From the cell containing the given text, extract its center point as (x, y) coordinate. 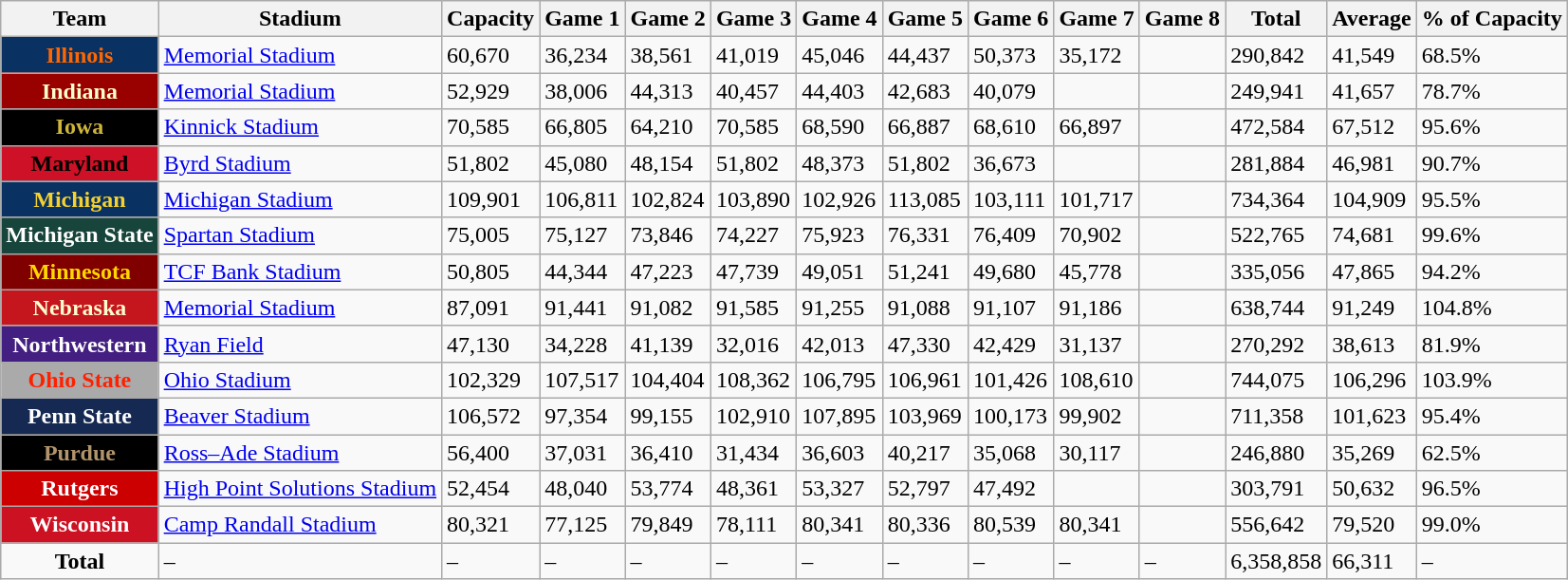
106,811 (582, 199)
40,457 (753, 91)
Indiana (80, 91)
30,117 (1097, 453)
47,223 (668, 271)
38,006 (582, 91)
42,683 (925, 91)
556,642 (1277, 525)
42,013 (839, 344)
47,739 (753, 271)
522,765 (1277, 235)
711,358 (1277, 416)
44,313 (668, 91)
103,890 (753, 199)
103.9% (1491, 380)
106,795 (839, 380)
44,403 (839, 91)
52,929 (491, 91)
104,909 (1372, 199)
46,981 (1372, 163)
47,865 (1372, 271)
472,584 (1277, 127)
Capacity (491, 19)
79,849 (668, 525)
52,454 (491, 489)
102,824 (668, 199)
Spartan Stadium (300, 235)
73,846 (668, 235)
48,361 (753, 489)
744,075 (1277, 380)
62.5% (1491, 453)
49,680 (1011, 271)
77,125 (582, 525)
Ross–Ade Stadium (300, 453)
Game 6 (1011, 19)
41,657 (1372, 91)
80,336 (925, 525)
103,969 (925, 416)
52,797 (925, 489)
47,130 (491, 344)
94.2% (1491, 271)
44,437 (925, 55)
87,091 (491, 308)
TCF Bank Stadium (300, 271)
56,400 (491, 453)
104,404 (668, 380)
53,774 (668, 489)
100,173 (1011, 416)
74,681 (1372, 235)
76,331 (925, 235)
638,744 (1277, 308)
91,441 (582, 308)
281,884 (1277, 163)
50,632 (1372, 489)
91,249 (1372, 308)
95.6% (1491, 127)
67,512 (1372, 127)
Game 5 (925, 19)
249,941 (1277, 91)
42,429 (1011, 344)
Camp Randall Stadium (300, 525)
44,344 (582, 271)
Ohio State (80, 380)
101,426 (1011, 380)
Ryan Field (300, 344)
45,778 (1097, 271)
74,227 (753, 235)
50,373 (1011, 55)
75,127 (582, 235)
53,327 (839, 489)
Penn State (80, 416)
76,409 (1011, 235)
103,111 (1011, 199)
31,137 (1097, 344)
108,362 (753, 380)
49,051 (839, 271)
79,520 (1372, 525)
45,080 (582, 163)
68,610 (1011, 127)
Illinois (80, 55)
31,434 (753, 453)
108,610 (1097, 380)
Kinnick Stadium (300, 127)
113,085 (925, 199)
68,590 (839, 127)
35,068 (1011, 453)
106,296 (1372, 380)
Nebraska (80, 308)
45,046 (839, 55)
70,902 (1097, 235)
Minnesota (80, 271)
51,241 (925, 271)
Northwestern (80, 344)
37,031 (582, 453)
66,311 (1372, 561)
107,517 (582, 380)
Team (80, 19)
Game 7 (1097, 19)
48,154 (668, 163)
335,056 (1277, 271)
91,088 (925, 308)
% of Capacity (1491, 19)
Game 1 (582, 19)
102,926 (839, 199)
6,358,858 (1277, 561)
50,805 (491, 271)
48,373 (839, 163)
91,186 (1097, 308)
60,670 (491, 55)
101,717 (1097, 199)
Game 8 (1182, 19)
48,040 (582, 489)
246,880 (1277, 453)
36,234 (582, 55)
Rutgers (80, 489)
95.5% (1491, 199)
96.5% (1491, 489)
290,842 (1277, 55)
99,155 (668, 416)
Michigan State (80, 235)
Game 3 (753, 19)
High Point Solutions Stadium (300, 489)
91,107 (1011, 308)
109,901 (491, 199)
32,016 (753, 344)
Maryland (80, 163)
91,585 (753, 308)
47,330 (925, 344)
35,172 (1097, 55)
75,923 (839, 235)
38,613 (1372, 344)
90.7% (1491, 163)
41,549 (1372, 55)
36,673 (1011, 163)
66,897 (1097, 127)
91,082 (668, 308)
Beaver Stadium (300, 416)
106,961 (925, 380)
104.8% (1491, 308)
Game 4 (839, 19)
81.9% (1491, 344)
97,354 (582, 416)
36,603 (839, 453)
102,910 (753, 416)
75,005 (491, 235)
68.5% (1491, 55)
40,079 (1011, 91)
78.7% (1491, 91)
101,623 (1372, 416)
106,572 (491, 416)
270,292 (1277, 344)
Game 2 (668, 19)
Michigan (80, 199)
Purdue (80, 453)
Byrd Stadium (300, 163)
Iowa (80, 127)
Stadium (300, 19)
41,019 (753, 55)
36,410 (668, 453)
66,887 (925, 127)
80,321 (491, 525)
78,111 (753, 525)
734,364 (1277, 199)
41,139 (668, 344)
99,902 (1097, 416)
Average (1372, 19)
91,255 (839, 308)
47,492 (1011, 489)
102,329 (491, 380)
40,217 (925, 453)
64,210 (668, 127)
38,561 (668, 55)
Michigan Stadium (300, 199)
66,805 (582, 127)
35,269 (1372, 453)
303,791 (1277, 489)
Ohio Stadium (300, 380)
Wisconsin (80, 525)
99.6% (1491, 235)
34,228 (582, 344)
80,539 (1011, 525)
95.4% (1491, 416)
107,895 (839, 416)
99.0% (1491, 525)
